For the text-containing cell, return its midpoint in [X, Y] coordinate format. 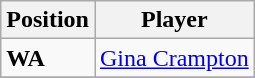
WA [48, 58]
Gina Crampton [174, 58]
Player [174, 20]
Position [48, 20]
